Detect which cell encompasses the target text, then output its [x, y] center coordinate. 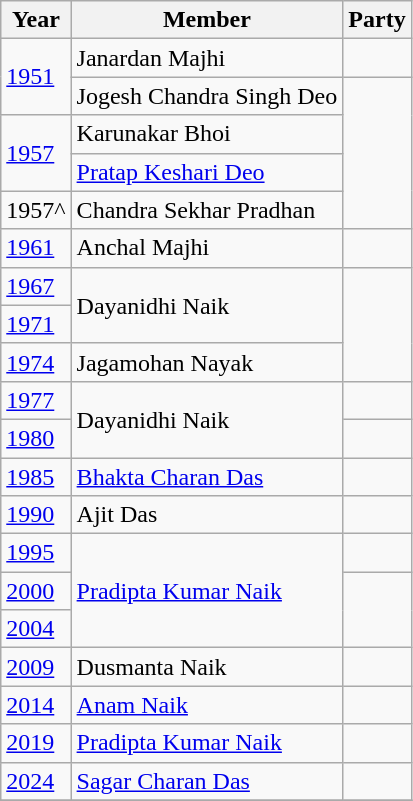
1961 [36, 248]
1967 [36, 286]
Karunakar Bhoi [207, 134]
2024 [36, 781]
Jogesh Chandra Singh Deo [207, 96]
1957^ [36, 210]
Janardan Majhi [207, 58]
Dusmanta Naik [207, 667]
1980 [36, 438]
Year [36, 20]
2014 [36, 705]
1957 [36, 153]
Jagamohan Nayak [207, 362]
Sagar Charan Das [207, 781]
2009 [36, 667]
2000 [36, 591]
Anchal Majhi [207, 248]
Party [377, 20]
Anam Naik [207, 705]
1990 [36, 515]
2004 [36, 629]
1977 [36, 400]
1985 [36, 477]
Ajit Das [207, 515]
1971 [36, 324]
1974 [36, 362]
1951 [36, 77]
2019 [36, 743]
Member [207, 20]
Bhakta Charan Das [207, 477]
1995 [36, 553]
Chandra Sekhar Pradhan [207, 210]
Pratap Keshari Deo [207, 172]
